Return [x, y] of the center of cell containing provided text 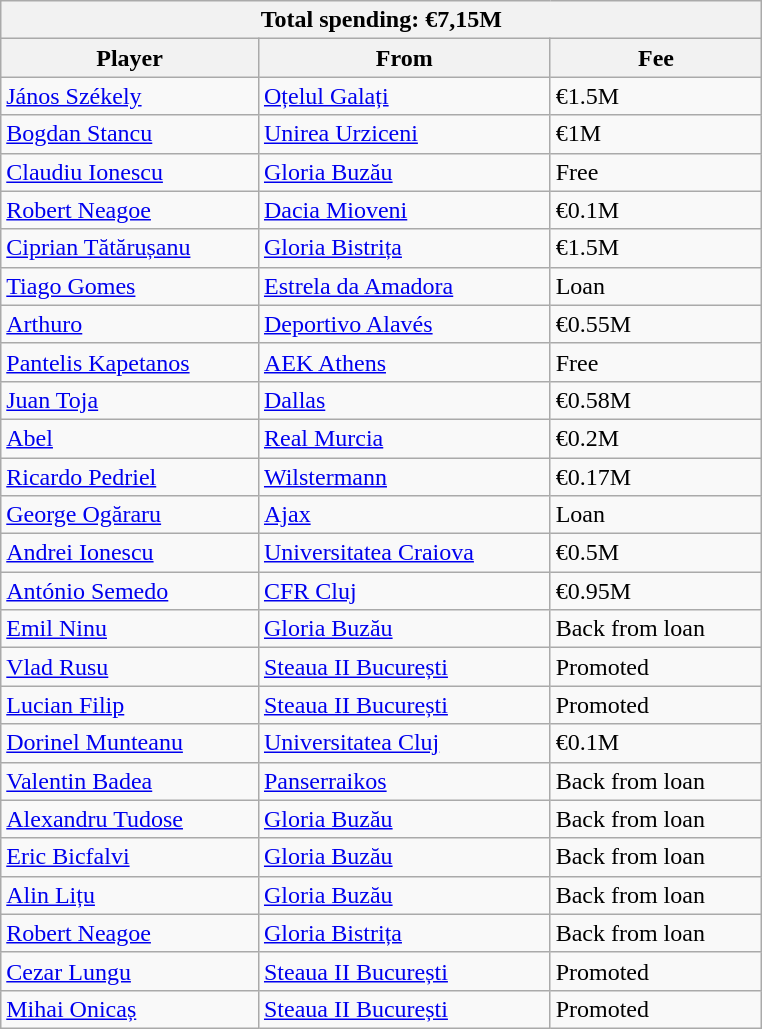
Dorinel Munteanu [130, 743]
George Ogăraru [130, 515]
Lucian Filip [130, 705]
€0.95M [656, 591]
Cezar Lungu [130, 971]
Deportivo Alavés [404, 324]
€0.17M [656, 477]
Total spending: €7,15M [382, 20]
From [404, 58]
Valentin Badea [130, 781]
Oțelul Galați [404, 96]
Estrela da Amadora [404, 286]
Abel [130, 438]
Arthuro [130, 324]
Pantelis Kapetanos [130, 362]
Bogdan Stancu [130, 134]
Vlad Rusu [130, 667]
Alin Lițu [130, 895]
AEK Athens [404, 362]
Unirea Urziceni [404, 134]
Wilstermann [404, 477]
Alexandru Tudose [130, 819]
Panserraikos [404, 781]
Andrei Ionescu [130, 553]
Dacia Mioveni [404, 210]
Eric Bicfalvi [130, 857]
Universitatea Craiova [404, 553]
Juan Toja [130, 400]
Player [130, 58]
János Székely [130, 96]
Ricardo Pedriel [130, 477]
€0.2M [656, 438]
Mihai Onicaș [130, 1009]
Ajax [404, 515]
Real Murcia [404, 438]
Tiago Gomes [130, 286]
CFR Cluj [404, 591]
Dallas [404, 400]
Claudiu Ionescu [130, 172]
€0.58M [656, 400]
Fee [656, 58]
António Semedo [130, 591]
€0.5M [656, 553]
Emil Ninu [130, 629]
€1M [656, 134]
Ciprian Tătărușanu [130, 248]
€0.55M [656, 324]
Universitatea Cluj [404, 743]
